Determine the (X, Y) coordinate at the center of the cell enclosing the given text.  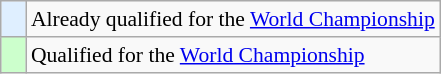
Qualified for the World Championship (233, 55)
Already qualified for the World Championship (233, 19)
